Find where the given text appears and provide that cell's center as (x, y) coordinate. 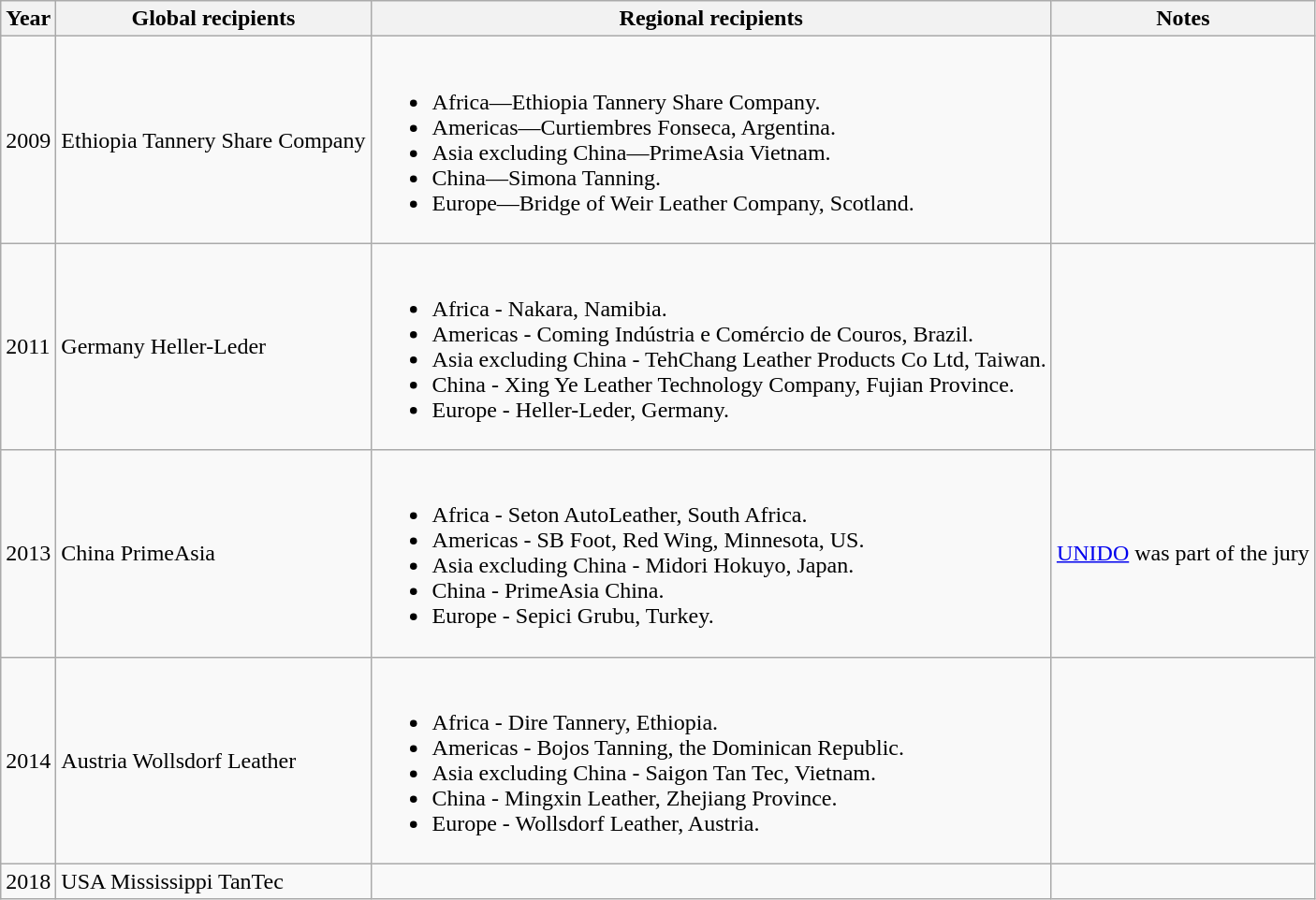
Regional recipients (711, 19)
2013 (28, 554)
Austria Wollsdorf Leather (213, 760)
2018 (28, 881)
Global recipients (213, 19)
USA Mississippi TanTec (213, 881)
2009 (28, 140)
UNIDO was part of the jury (1183, 554)
2014 (28, 760)
Notes (1183, 19)
2011 (28, 346)
Ethiopia Tannery Share Company (213, 140)
Year (28, 19)
China PrimeAsia (213, 554)
Germany Heller-Leder (213, 346)
